Extract the [X, Y] coordinate from the center of the cell holding the provided text.  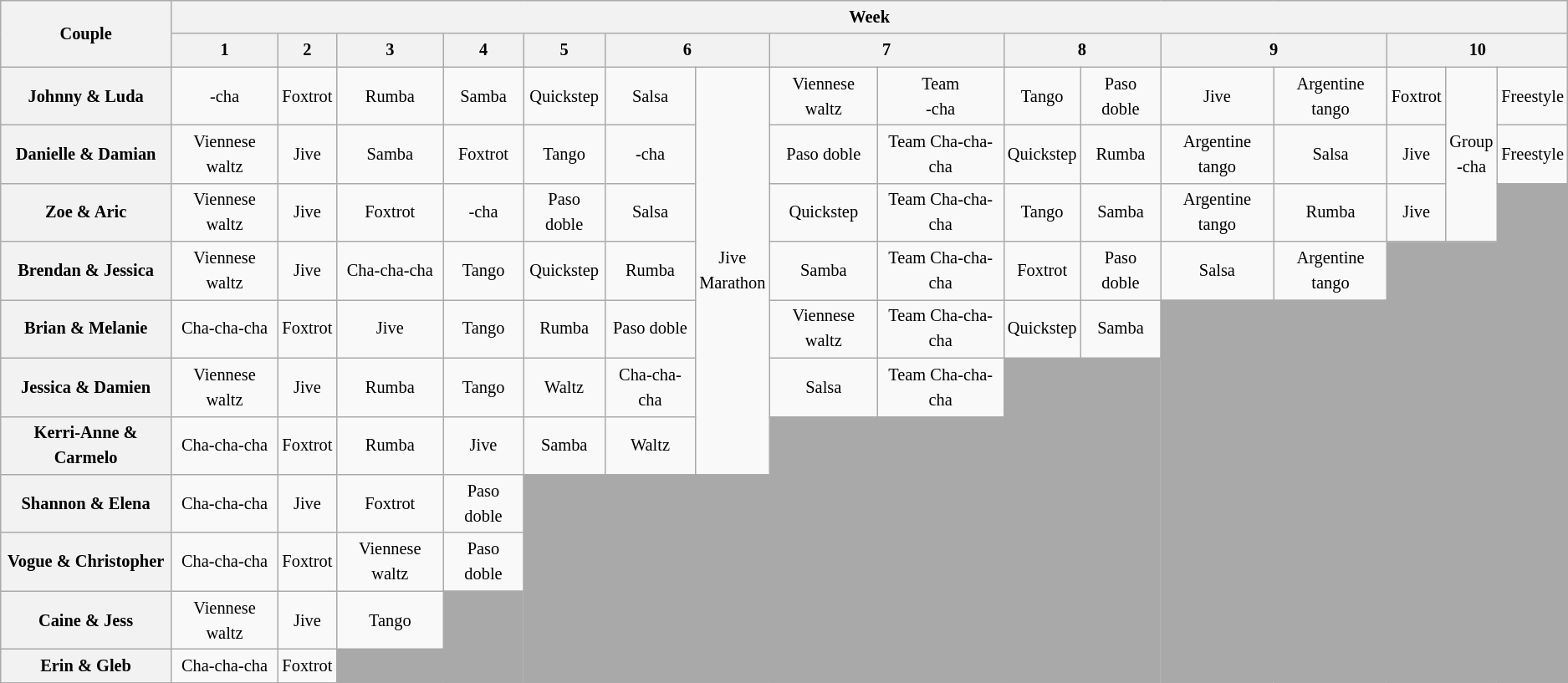
Week [869, 17]
Team-cha [940, 96]
Shannon & Elena [86, 503]
6 [687, 50]
Group-cha [1472, 154]
7 [886, 50]
Brian & Melanie [86, 329]
Danielle & Damian [86, 154]
Jessica & Damien [86, 387]
4 [483, 50]
JiveMarathon [733, 271]
3 [390, 50]
5 [564, 50]
10 [1478, 50]
Zoe & Aric [86, 212]
1 [224, 50]
9 [1274, 50]
Kerri-Anne & Carmelo [86, 446]
Vogue & Christopher [86, 562]
2 [308, 50]
Caine & Jess [86, 620]
Johnny & Luda [86, 96]
Couple [86, 33]
8 [1082, 50]
Brendan & Jessica [86, 271]
Erin & Gleb [86, 665]
